Determine the [x, y] coordinate at the center of the cell enclosing the given text.  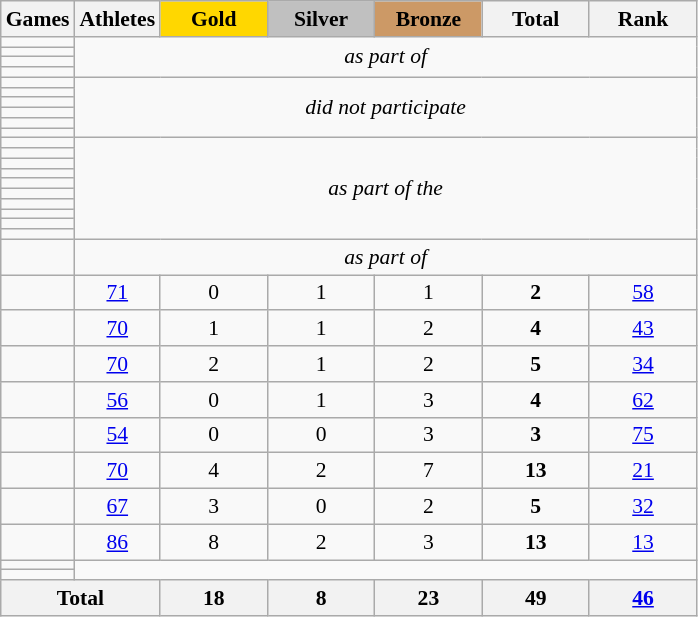
Rank [642, 19]
18 [214, 598]
32 [642, 507]
7 [428, 471]
75 [642, 435]
54 [117, 435]
Bronze [428, 19]
46 [642, 598]
49 [536, 598]
did not participate [385, 108]
71 [117, 293]
Athletes [117, 19]
21 [642, 471]
Games [38, 19]
Gold [214, 19]
56 [117, 400]
Silver [320, 19]
23 [428, 598]
58 [642, 293]
67 [117, 507]
43 [642, 329]
as part of the [385, 188]
86 [117, 542]
34 [642, 364]
62 [642, 400]
